Return (X, Y) of the center of cell containing provided text 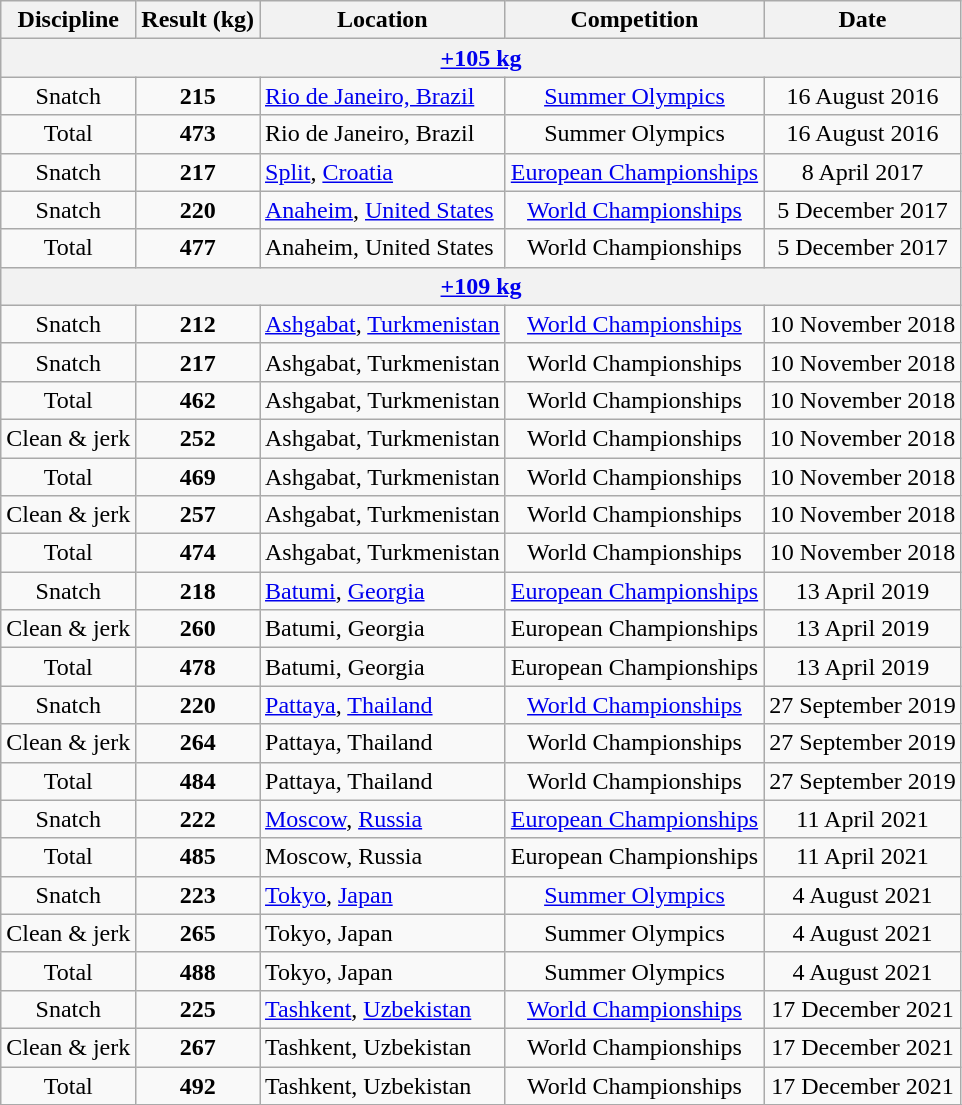
+105 kg (482, 58)
478 (198, 667)
473 (198, 134)
Split, Croatia (383, 172)
225 (198, 1009)
Result (kg) (198, 20)
223 (198, 895)
Location (383, 20)
Discipline (68, 20)
Competition (634, 20)
462 (198, 400)
8 April 2017 (863, 172)
212 (198, 324)
218 (198, 591)
222 (198, 819)
215 (198, 96)
267 (198, 1047)
265 (198, 933)
492 (198, 1085)
485 (198, 857)
469 (198, 477)
+109 kg (482, 286)
484 (198, 781)
477 (198, 248)
488 (198, 971)
474 (198, 553)
252 (198, 438)
257 (198, 515)
Date (863, 20)
260 (198, 629)
264 (198, 743)
